Search for the cell housing the specified text and yield its [X, Y] center coordinate. 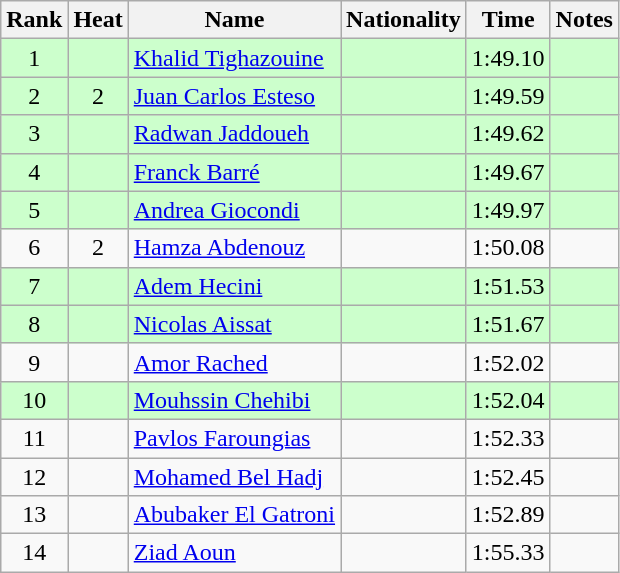
1:49.59 [508, 96]
Pavlos Faroungias [234, 438]
1:50.08 [508, 248]
1:49.62 [508, 134]
1:49.67 [508, 172]
12 [34, 477]
Notes [584, 20]
6 [34, 248]
1:52.04 [508, 400]
Andrea Giocondi [234, 210]
1:52.89 [508, 515]
1 [34, 58]
9 [34, 362]
8 [34, 324]
Ziad Aoun [234, 553]
Name [234, 20]
Rank [34, 20]
1:49.97 [508, 210]
13 [34, 515]
4 [34, 172]
11 [34, 438]
Nationality [404, 20]
Heat [98, 20]
7 [34, 286]
1:52.45 [508, 477]
1:52.02 [508, 362]
5 [34, 210]
1:51.67 [508, 324]
1:51.53 [508, 286]
1:55.33 [508, 553]
Abubaker El Gatroni [234, 515]
Radwan Jaddoueh [234, 134]
Amor Rached [234, 362]
14 [34, 553]
10 [34, 400]
Juan Carlos Esteso [234, 96]
Nicolas Aissat [234, 324]
3 [34, 134]
1:49.10 [508, 58]
Franck Barré [234, 172]
Hamza Abdenouz [234, 248]
Khalid Tighazouine [234, 58]
Mohamed Bel Hadj [234, 477]
Adem Hecini [234, 286]
1:52.33 [508, 438]
Time [508, 20]
Mouhssin Chehibi [234, 400]
